Identify which cell holds the provided text, then report its [X, Y] central coordinate. 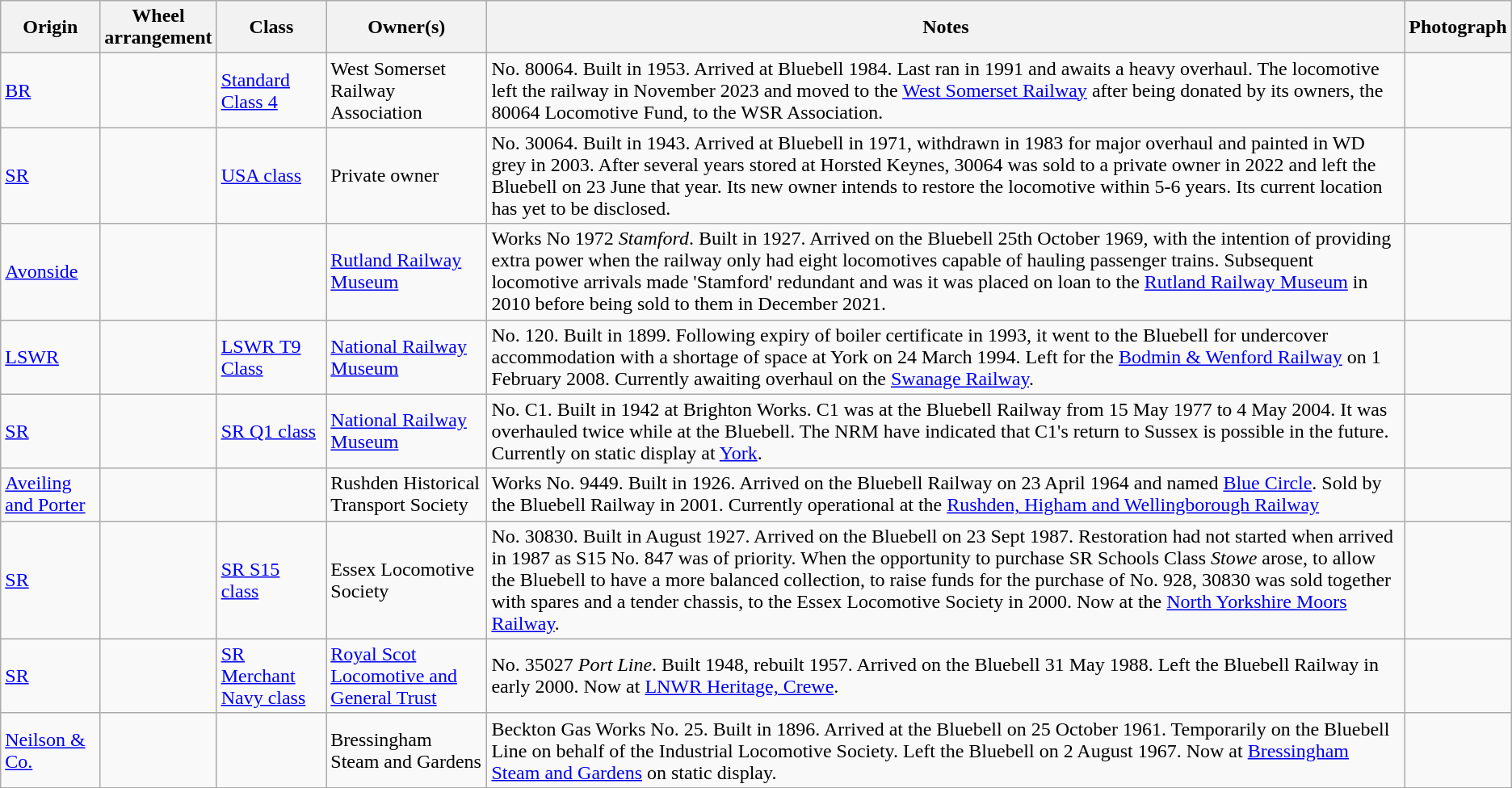
Standard Class 4 [271, 90]
Photograph [1458, 27]
BR [50, 90]
Royal Scot Locomotive and General Trust [407, 676]
Aveiling and Porter [50, 494]
SR Q1 class [271, 431]
Essex Locomotive Society [407, 580]
Owner(s) [407, 27]
USA class [271, 176]
Class [271, 27]
Avonside [50, 271]
Rutland Railway Museum [407, 271]
West Somerset Railway Association [407, 90]
Origin [50, 27]
Bressingham Steam and Gardens [407, 750]
Rushden Historical Transport Society [407, 494]
SR S15 class [271, 580]
Notes [946, 27]
Wheelarrangement [158, 27]
LSWR [50, 357]
LSWR T9 Class [271, 357]
Neilson & Co. [50, 750]
Private owner [407, 176]
SR Merchant Navy class [271, 676]
